Capture the cell that displays the provided text and extract its (X, Y) central coordinate. 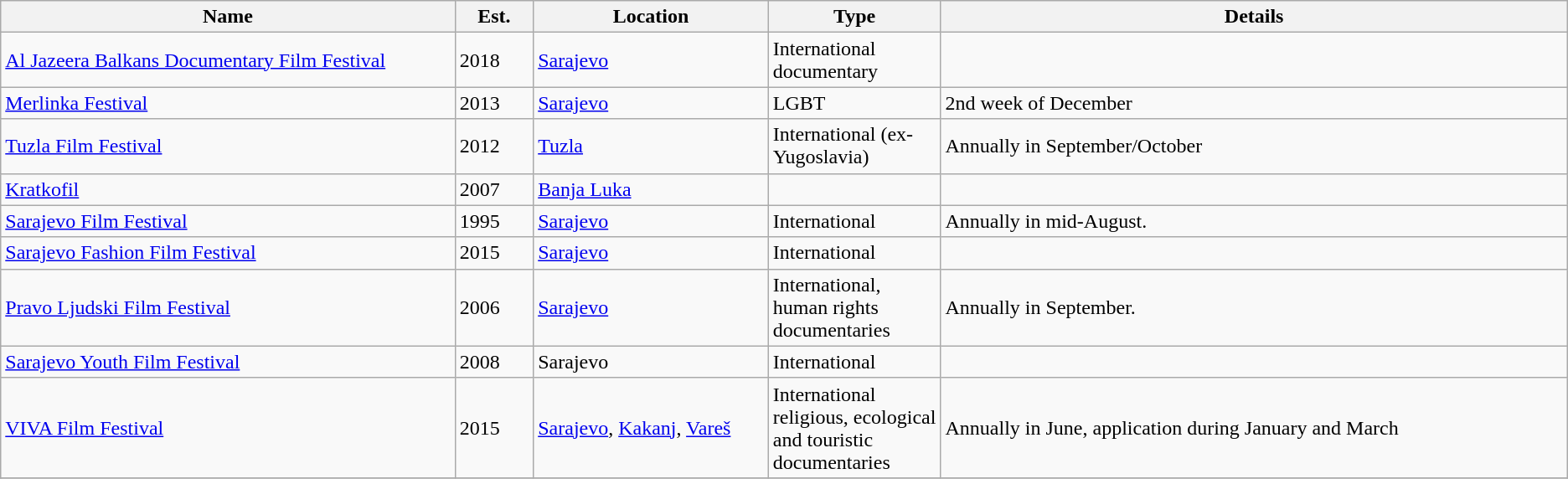
Sarajevo Film Festival (228, 221)
Name (228, 17)
Merlinka Festival (228, 103)
Location (652, 17)
Annually in September. (1254, 307)
2nd week of December (1254, 103)
2008 (494, 362)
Annually in mid-August. (1254, 221)
Annually in June, application during January and March (1254, 427)
Sarajevo, Kakanj, Vareš (652, 427)
Est. (494, 17)
2006 (494, 307)
Pravo Ljudski Film Festival (228, 307)
International, human rights documentaries (854, 307)
International documentary (854, 60)
2012 (494, 146)
Sarajevo Youth Film Festival (228, 362)
Tuzla Film Festival (228, 146)
Annually in September/October (1254, 146)
2013 (494, 103)
1995 (494, 221)
Type (854, 17)
2007 (494, 189)
Details (1254, 17)
Al Jazeera Balkans Documentary Film Festival (228, 60)
LGBT (854, 103)
VIVA Film Festival (228, 427)
Banja Luka (652, 189)
International religious, ecological and touristic documentaries (854, 427)
International (ex-Yugoslavia) (854, 146)
Tuzla (652, 146)
Sarajevo Fashion Film Festival (228, 253)
2018 (494, 60)
Kratkofil (228, 189)
